Determine the [X, Y] coordinate at the center of the cell enclosing the given text.  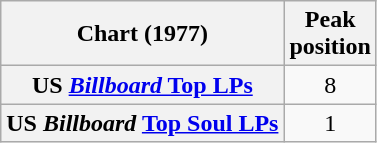
Peakposition [330, 34]
Chart (1977) [142, 34]
US Billboard Top Soul LPs [142, 123]
1 [330, 123]
US Billboard Top LPs [142, 85]
8 [330, 85]
